Pinpoint the cell where the given text exists, returning its (X, Y) midpoint coordinate. 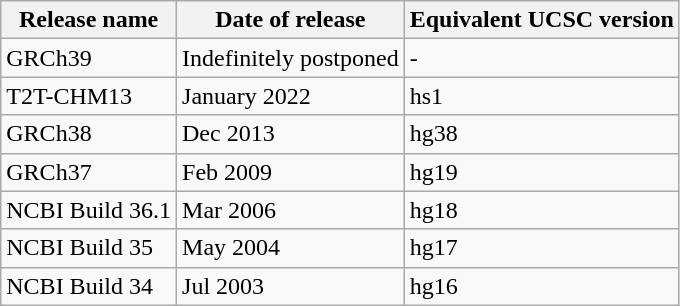
Indefinitely postponed (291, 58)
hg17 (542, 248)
Date of release (291, 20)
Equivalent UCSC version (542, 20)
NCBI Build 34 (89, 286)
NCBI Build 35 (89, 248)
hg18 (542, 210)
hg38 (542, 134)
T2T-CHM13 (89, 96)
GRCh39 (89, 58)
Feb 2009 (291, 172)
NCBI Build 36.1 (89, 210)
- (542, 58)
Dec 2013 (291, 134)
Mar 2006 (291, 210)
Jul 2003 (291, 286)
Release name (89, 20)
hg16 (542, 286)
hg19 (542, 172)
January 2022 (291, 96)
May 2004 (291, 248)
GRCh37 (89, 172)
GRCh38 (89, 134)
hs1 (542, 96)
